Output the (x, y) coordinate of the center of the cell containing the given text.  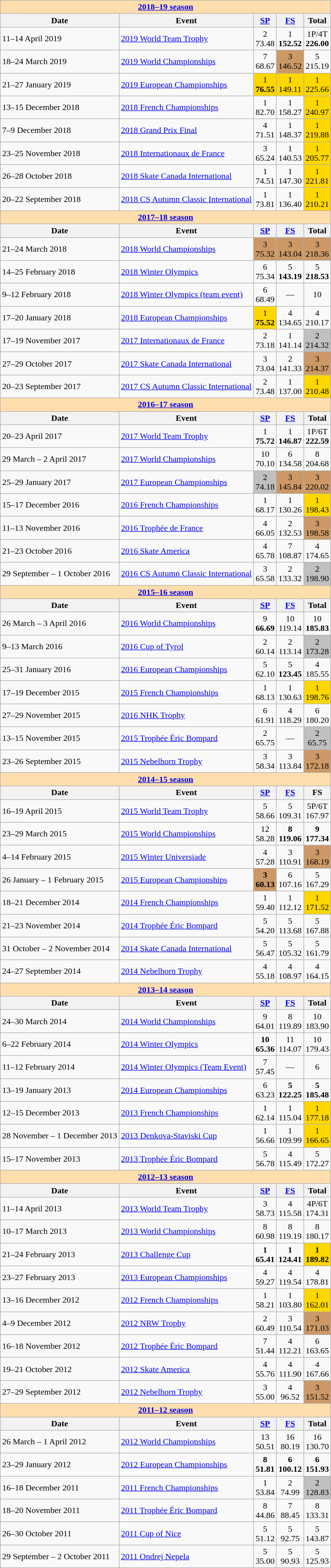
1 147.30 (290, 176)
165.41 (265, 1254)
2 113.14 (290, 646)
1 76.55 (265, 85)
26 January – 1 February 2015 (60, 880)
27–29 September 2012 (60, 1392)
2013 Trophée Éric Bompard (186, 1159)
2018 Grand Prix Final (186, 130)
4164.15 (317, 971)
851.81 (265, 1465)
1109.99 (290, 1136)
2012 European Championships (186, 1465)
13–19 January 2013 (60, 1090)
20–23 April 2017 (60, 436)
1 140.53 (290, 153)
6163.65 (317, 1346)
11114.07 (290, 1044)
592.75 (290, 1533)
2017 European Championships (186, 482)
2 173.28 (317, 646)
29 September – 2 October 2011 (60, 1556)
8180.17 (317, 1231)
1 112.12 (290, 902)
21–23 November 2014 (60, 926)
10 (317, 295)
2 74.18 (265, 482)
11–12 February 2014 (60, 1067)
1 210.48 (317, 386)
2018 European Championships (186, 318)
1 59.40 (265, 902)
2015 World Championships (186, 834)
17–20 January 2018 (60, 318)
6 180.20 (317, 715)
3 73.04 (265, 364)
1 177.18 (317, 1113)
2 198.90 (317, 574)
4115.49 (290, 1159)
751.44 (265, 1346)
21–27 January 2019 (60, 85)
5143.87 (317, 1533)
2014 Winter Olympics (Team Event) (186, 1067)
1166.65 (317, 1136)
2 60.14 (265, 646)
556.47 (265, 949)
5P/6T167.97 (317, 811)
457.28 (265, 856)
26–28 October 2018 (60, 176)
12–15 December 2013 (60, 1113)
788.45 (290, 1511)
1 75.52 (265, 318)
15–17 December 2016 (60, 505)
6151.93 (317, 1465)
860.98 (265, 1231)
757.45 (265, 1067)
2015 World Team Trophy (186, 811)
10179.43 (317, 1044)
844.86 (265, 1511)
1 74.51 (265, 176)
23–29 January 2012 (60, 1465)
3168.19 (317, 856)
2019 World Team Trophy (186, 39)
4 65.78 (265, 551)
2018 French Championships (186, 107)
3 214.37 (317, 364)
2015 European Championships (186, 880)
5105.32 (290, 949)
1 130.63 (290, 692)
2013 World Championships (186, 1231)
1 53.84 (265, 1487)
15–17 November 2013 (60, 1159)
2018–19 season (166, 7)
24–30 March 2014 (60, 1021)
3 145.84 (290, 482)
5122.25 (290, 1090)
1P/6T 222.59 (317, 436)
17–19 November 2017 (60, 340)
2011 Trophée Éric Bompard (186, 1511)
7 108.87 (290, 551)
4 174.65 (317, 551)
2013 Denkova-Staviski Cup (186, 1136)
2015–16 season (166, 592)
1 82.70 (265, 107)
2016 World Championships (186, 624)
1 146.87 (290, 436)
5125.93 (317, 1556)
2014 World Championships (186, 1021)
8119.06 (290, 834)
2017–18 season (166, 217)
2017 World Championships (186, 459)
590.93 (290, 1556)
1 58.21 (265, 1300)
2018 Winter Olympics (team event) (186, 295)
13–15 November 2015 (60, 738)
964.01 (265, 1021)
2 128.83 (317, 1487)
24–27 September 2014 (60, 971)
1 137.00 (290, 386)
558.66 (265, 811)
23–25 November 2018 (60, 153)
4108.97 (290, 971)
1124.41 (290, 1254)
3 143.04 (290, 249)
5167.29 (317, 880)
2016 Cup of Tyrol (186, 646)
1 68.17 (265, 505)
5 143.19 (290, 272)
19–21 October 2012 (60, 1369)
16130.70 (317, 1441)
4P/6T174.31 (317, 1208)
4–14 February 2015 (60, 856)
4112.21 (290, 1346)
3 220.02 (317, 482)
663.23 (265, 1090)
8119.19 (290, 1231)
2018 Winter Olympics (186, 272)
2017 Skate Canada International (186, 364)
16–19 April 2015 (60, 811)
5 218.53 (317, 272)
2016–17 season (166, 405)
156.66 (265, 1136)
554.20 (265, 926)
2013 Challenge Cup (186, 1254)
31 October – 2 November 2014 (60, 949)
1 141.14 (290, 340)
3 58.34 (265, 761)
6 (317, 1067)
496.52 (290, 1392)
4 185.55 (317, 670)
2 132.53 (290, 528)
2 73.18 (265, 340)
2017 World Team Trophy (186, 436)
8119.89 (290, 1021)
3151.52 (317, 1392)
13–16 December 2012 (60, 1300)
2011 French Championships (186, 1487)
1 198.43 (317, 505)
18–21 December 2014 (60, 902)
2018 Skate Canada International (186, 176)
2 141.33 (290, 364)
9177.34 (317, 834)
3110.91 (290, 856)
14–25 February 2018 (60, 272)
2012 Nebelhorn Trophy (186, 1392)
26–30 October 2011 (60, 1533)
11–13 November 2016 (60, 528)
2 133.32 (290, 574)
20–23 September 2017 (60, 386)
2018 CS Autumn Classic International (186, 199)
11–14 April 2013 (60, 1208)
7 68.67 (265, 61)
10183.90 (317, 1021)
29 March – 2 April 2017 (60, 459)
9 66.69 (265, 624)
9–13 March 2016 (60, 646)
2012 French Championships (186, 1300)
1 205.77 (317, 153)
2017 Internationaux de France (186, 340)
551.12 (265, 1533)
2013 European Championships (186, 1277)
2011 Ondrej Nepela (186, 1556)
3 172.18 (317, 761)
2014 Skate Canada International (186, 949)
355.00 (265, 1392)
4111.90 (290, 1369)
2015 Winter Universiade (186, 856)
2018 Internationaux de France (186, 153)
3 198.58 (317, 528)
2016 French Championships (186, 505)
459.27 (265, 1277)
2013 French Championships (186, 1113)
5185.48 (317, 1090)
4119.54 (290, 1277)
2014 Nebelhorn Trophy (186, 971)
2014 Winter Olympics (186, 1044)
1258.28 (265, 834)
4178.81 (317, 1277)
3171.03 (317, 1323)
1 221.81 (317, 176)
2012 Trophée Éric Bompard (186, 1346)
6–22 February 2014 (60, 1044)
1 130.26 (290, 505)
1 68.13 (265, 692)
1 219.88 (317, 130)
455.18 (265, 971)
27–29 November 2015 (60, 715)
1350.51 (265, 1441)
5172.27 (317, 1159)
1 210.21 (317, 199)
4 66.05 (265, 528)
28 November – 1 December 2013 (60, 1136)
5109.31 (290, 811)
2016 CS Autumn Classic International (186, 574)
6 134.58 (290, 459)
6 68.49 (265, 295)
27–29 October 2017 (60, 364)
1 103.80 (290, 1300)
7–9 December 2018 (60, 130)
1 73.81 (265, 199)
2013 World Team Trophy (186, 1208)
25–29 January 2017 (60, 482)
5 123.45 (290, 670)
10 119.14 (290, 624)
3110.54 (290, 1323)
358.73 (265, 1208)
3 113.84 (290, 761)
1 158.27 (290, 107)
3 65.24 (265, 153)
1189.82 (317, 1254)
3 75.32 (265, 249)
21–24 February 2013 (60, 1254)
1 240.97 (317, 107)
455.76 (265, 1369)
2019 European Championships (186, 85)
5113.68 (290, 926)
1065.36 (265, 1044)
11–14 April 2019 (60, 39)
16–18 November 2012 (60, 1346)
2016 NHK Trophy (186, 715)
1P/4T 226.00 (317, 39)
2012 NRW Trophy (186, 1323)
1 152.52 (290, 39)
2018 World Championships (186, 249)
21–24 March 2018 (60, 249)
9–12 February 2018 (60, 295)
1 162.01 (317, 1300)
1680.19 (290, 1441)
2015 French Championships (186, 692)
13–15 December 2018 (60, 107)
2011 Cup of Nice (186, 1533)
2012 Skate America (186, 1369)
4167.66 (317, 1369)
4 134.65 (290, 318)
5167.88 (317, 926)
16–18 December 2011 (60, 1487)
1 148.37 (290, 130)
5161.79 (317, 949)
3 146.52 (290, 61)
6 61.91 (265, 715)
2014 European Championships (186, 1090)
26 March – 1 April 2012 (60, 1441)
2016 European Championships (186, 670)
10–17 March 2013 (60, 1231)
2014–15 season (166, 779)
2016 Trophée de France (186, 528)
4 71.51 (265, 130)
1 171.52 (317, 902)
2014 Trophée Éric Bompard (186, 926)
23–29 March 2015 (60, 834)
1 75.72 (265, 436)
4 210.17 (317, 318)
2013–14 season (166, 990)
2015 Trophée Éric Bompard (186, 738)
21–23 October 2016 (60, 551)
1 115.04 (290, 1113)
4–9 December 2012 (60, 1323)
2014 French Championships (186, 902)
2016 Skate America (186, 551)
1 149.11 (290, 85)
1 136.40 (290, 199)
10 70.10 (265, 459)
2 214.32 (317, 340)
17–19 December 2015 (60, 692)
260.49 (265, 1323)
3 65.58 (265, 574)
1 198.76 (317, 692)
2019 World Championships (186, 61)
23–26 September 2015 (60, 761)
5 215.19 (317, 61)
2012 World Championships (186, 1441)
26 March – 3 April 2016 (60, 624)
360.13 (265, 880)
1 225.66 (317, 85)
8 204.68 (317, 459)
18–24 March 2019 (60, 61)
6 75.34 (265, 272)
18–20 November 2011 (60, 1511)
3 218.36 (317, 249)
2015 Nebelhorn Trophy (186, 761)
2012–13 season (166, 1177)
29 September – 1 October 2016 (60, 574)
556.78 (265, 1159)
4 118.29 (290, 715)
6100.12 (290, 1465)
25–31 January 2016 (60, 670)
8133.31 (317, 1511)
6107.16 (290, 880)
5 62.10 (265, 670)
20–22 September 2018 (60, 199)
2011–12 season (166, 1410)
2 74.99 (290, 1487)
4115.58 (290, 1208)
535.00 (265, 1556)
2017 CS Autumn Classic International (186, 386)
23–27 February 2013 (60, 1277)
10 185.83 (317, 624)
1 62.14 (265, 1113)
